Determine the [x, y] coordinate at the center of the cell enclosing the given text.  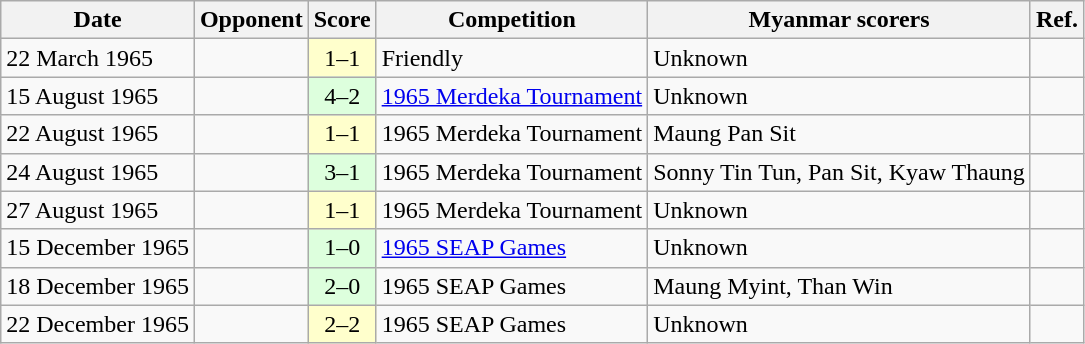
15 August 1965 [98, 96]
22 December 1965 [98, 324]
2–2 [342, 324]
27 August 1965 [98, 210]
15 December 1965 [98, 248]
Maung Pan Sit [840, 134]
3–1 [342, 172]
Maung Myint, Than Win [840, 286]
Sonny Tin Tun, Pan Sit, Kyaw Thaung [840, 172]
Myanmar scorers [840, 20]
Ref. [1056, 20]
22 August 1965 [98, 134]
Opponent [251, 20]
4–2 [342, 96]
1–0 [342, 248]
Competition [512, 20]
Date [98, 20]
Friendly [512, 58]
22 March 1965 [98, 58]
24 August 1965 [98, 172]
2–0 [342, 286]
Score [342, 20]
18 December 1965 [98, 286]
